Identify which cell holds the provided text, then report its [x, y] central coordinate. 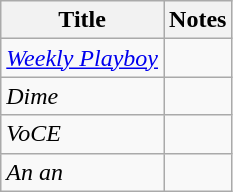
Title [82, 20]
Dime [82, 96]
An an [82, 172]
Notes [198, 20]
Weekly Playboy [82, 58]
VoCE [82, 134]
